Capture the cell that displays the provided text and extract its [X, Y] central coordinate. 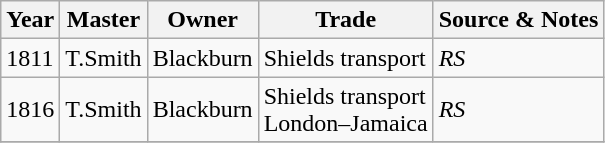
Trade [346, 20]
Shields transportLondon–Jamaica [346, 110]
Shields transport [346, 58]
Master [104, 20]
Owner [202, 20]
1811 [30, 58]
Source & Notes [518, 20]
1816 [30, 110]
Year [30, 20]
